Detect which cell encompasses the target text, then output its [X, Y] center coordinate. 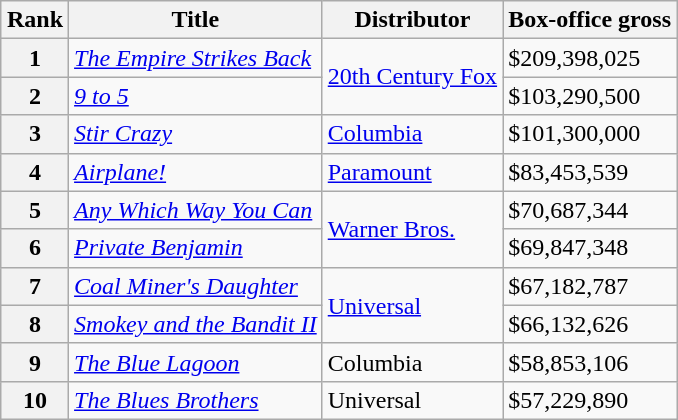
$69,847,348 [590, 248]
Coal Miner's Daughter [196, 286]
The Blues Brothers [196, 400]
$57,229,890 [590, 400]
Private Benjamin [196, 248]
Airplane! [196, 172]
Stir Crazy [196, 134]
2 [34, 96]
$101,300,000 [590, 134]
Paramount [412, 172]
The Blue Lagoon [196, 362]
Any Which Way You Can [196, 210]
$103,290,500 [590, 96]
$209,398,025 [590, 58]
4 [34, 172]
Title [196, 20]
Distributor [412, 20]
7 [34, 286]
6 [34, 248]
10 [34, 400]
9 to 5 [196, 96]
Smokey and the Bandit II [196, 324]
Box-office gross [590, 20]
$67,182,787 [590, 286]
Rank [34, 20]
$58,853,106 [590, 362]
8 [34, 324]
$66,132,626 [590, 324]
20th Century Fox [412, 77]
$83,453,539 [590, 172]
1 [34, 58]
3 [34, 134]
$70,687,344 [590, 210]
The Empire Strikes Back [196, 58]
9 [34, 362]
5 [34, 210]
Warner Bros. [412, 229]
